Search for the cell housing the specified text and yield its (x, y) center coordinate. 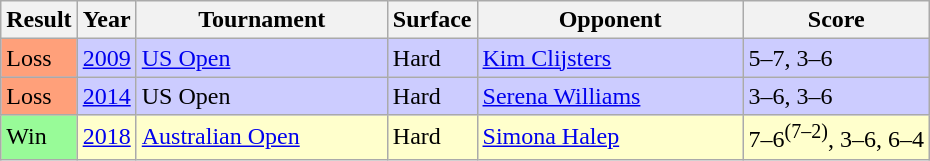
Result (39, 20)
2014 (106, 96)
2009 (106, 58)
7–6(7–2), 3–6, 6–4 (836, 138)
Win (39, 138)
Simona Halep (610, 138)
Tournament (262, 20)
2018 (106, 138)
Opponent (610, 20)
Score (836, 20)
Year (106, 20)
Serena Williams (610, 96)
3–6, 3–6 (836, 96)
5–7, 3–6 (836, 58)
Australian Open (262, 138)
Kim Clijsters (610, 58)
Surface (432, 20)
